Provide the [x, y] coordinate of the cell's center where the given text is located.  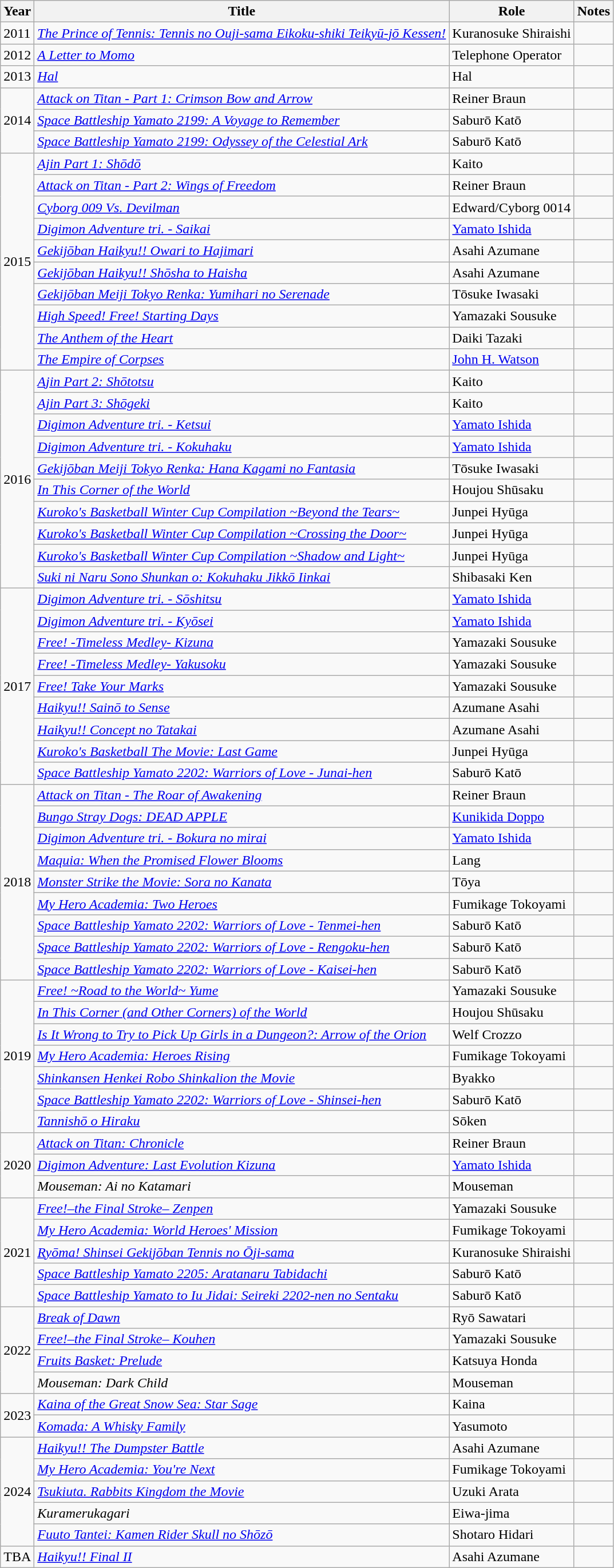
Break of Dawn [241, 1317]
Free! Take Your Marks [241, 686]
Eiwa-jima [512, 1513]
The Anthem of the Heart [241, 338]
Gekijōban Meiji Tokyo Renka: Yumihari no Serenade [241, 295]
Mouseman: Ai no Katamari [241, 1187]
Attack on Titan - Part 2: Wings of Freedom [241, 185]
My Hero Academia: Two Heroes [241, 904]
Haikyu!! Final II [241, 1557]
Monster Strike the Movie: Sora no Kanata [241, 882]
2017 [17, 686]
TBA [17, 1557]
Is It Wrong to Try to Pick Up Girls in a Dungeon?: Arrow of the Orion [241, 1034]
Space Battleship Yamato 2202: Warriors of Love - Rengoku-hen [241, 947]
In This Corner of the World [241, 490]
2023 [17, 1415]
Telephone Operator [512, 55]
2016 [17, 479]
John H. Watson [512, 360]
Kaina of the Great Snow Sea: Star Sage [241, 1404]
Title [241, 11]
Haikyu!! The Dumpster Battle [241, 1448]
Space Battleship Yamato 2202: Warriors of Love - Kaisei-hen [241, 969]
2020 [17, 1165]
2015 [17, 262]
Space Battleship Yamato 2202: Warriors of Love - Tenmei-hen [241, 925]
Ajin Part 1: Shōdō [241, 164]
Free!–the Final Stroke– Zenpen [241, 1208]
Digimon Adventure tri. - Sōshitsu [241, 599]
Kuroko's Basketball Winter Cup Compilation ~Shadow and Light~ [241, 555]
Sōken [512, 1121]
2021 [17, 1252]
Ajin Part 3: Shōgeki [241, 403]
Role [512, 11]
Kaina [512, 1404]
Free! -Timeless Medley- Kizuna [241, 643]
2018 [17, 882]
Lang [512, 860]
Kuroko's Basketball Winter Cup Compilation ~Crossing the Door~ [241, 534]
Haikyu!! Sainō to Sense [241, 708]
Tōya [512, 882]
Attack on Titan - Part 1: Crimson Bow and Arrow [241, 98]
Tsukiuta. Rabbits Kingdom the Movie [241, 1491]
Ryōma! Shinsei Gekijōban Tennis no Ōji-sama [241, 1252]
Edward/Cyborg 0014 [512, 207]
Notes [593, 11]
Suki ni Naru Sono Shunkan o: Kokuhaku Jikkō Iinkai [241, 577]
Shinkansen Henkei Robo Shinkalion the Movie [241, 1078]
Shotaro Hidari [512, 1535]
Digimon Adventure tri. - Saikai [241, 229]
Digimon Adventure: Last Evolution Kizuna [241, 1165]
Fuuto Tantei: Kamen Rider Skull no Shōzō [241, 1535]
Tannishō o Hiraku [241, 1121]
Komada: A Whisky Family [241, 1426]
Mouseman: Dark Child [241, 1383]
Uzuki Arata [512, 1491]
2022 [17, 1350]
Attack on Titan - The Roar of Awakening [241, 795]
Space Battleship Yamato 2202: Warriors of Love - Shinsei-hen [241, 1100]
Ajin Part 2: Shōtotsu [241, 381]
Gekijōban Haikyu!! Shōsha to Haisha [241, 273]
My Hero Academia: Heroes Rising [241, 1056]
Digimon Adventure tri. - Ketsui [241, 425]
My Hero Academia: World Heroes' Mission [241, 1230]
Space Battleship Yamato to Iu Jidai: Seireki 2202-nen no Sentaku [241, 1295]
2019 [17, 1056]
Bungo Stray Dogs: DEAD APPLE [241, 817]
Space Battleship Yamato 2199: Odyssey of the Celestial Ark [241, 142]
Year [17, 11]
Welf Crozzo [512, 1034]
Space Battleship Yamato 2202: Warriors of Love - Junai-hen [241, 773]
Space Battleship Yamato 2199: A Voyage to Remember [241, 120]
Digimon Adventure tri. - Kokuhaku [241, 447]
2013 [17, 77]
Kuramerukagari [241, 1513]
Maquia: When the Promised Flower Blooms [241, 860]
Yasumoto [512, 1426]
Free! -Timeless Medley- Yakusoku [241, 664]
Free!–the Final Stroke– Kouhen [241, 1339]
2012 [17, 55]
High Speed! Free! Starting Days [241, 316]
Katsuya Honda [512, 1361]
Shibasaki Ken [512, 577]
The Prince of Tennis: Tennis no Ouji-sama Eikoku-shiki Teikyū-jō Kessen! [241, 33]
Kunikida Doppo [512, 817]
Kuroko's Basketball The Movie: Last Game [241, 751]
My Hero Academia: You're Next [241, 1470]
Kuroko's Basketball Winter Cup Compilation ~Beyond the Tears~ [241, 512]
Digimon Adventure tri. - Kyōsei [241, 620]
Ryō Sawatari [512, 1317]
Cyborg 009 Vs. Devilman [241, 207]
A Letter to Momo [241, 55]
Gekijōban Haikyu!! Owari to Hajimari [241, 250]
Attack on Titan: Chronicle [241, 1143]
Gekijōban Meiji Tokyo Renka: Hana Kagami no Fantasia [241, 468]
The Empire of Corpses [241, 360]
Haikyu!! Concept no Tatakai [241, 730]
Free! ~Road to the World~ Yume [241, 991]
Digimon Adventure tri. - Bokura no mirai [241, 838]
2024 [17, 1491]
2011 [17, 33]
Byakko [512, 1078]
Space Battleship Yamato 2205: Aratanaru Tabidachi [241, 1273]
Daiki Tazaki [512, 338]
In This Corner (and Other Corners) of the World [241, 1013]
Fruits Basket: Prelude [241, 1361]
2014 [17, 120]
